Detect which cell encompasses the target text, then output its [X, Y] center coordinate. 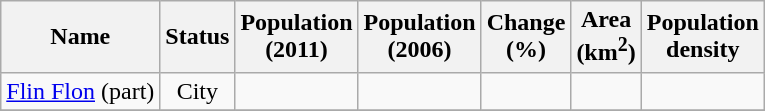
Population(2011) [296, 37]
Flin Flon (part) [80, 91]
Populationdensity [702, 37]
City [198, 91]
Area(km2) [606, 37]
Name [80, 37]
Status [198, 37]
Change(%) [526, 37]
Population(2006) [420, 37]
